Detect which cell encompasses the target text, then output its [x, y] center coordinate. 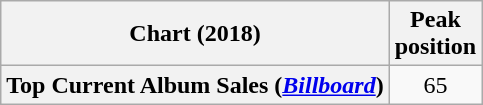
Top Current Album Sales (Billboard) [195, 85]
Chart (2018) [195, 34]
65 [435, 85]
Peak position [435, 34]
